Pinpoint the cell where the given text exists, returning its (x, y) midpoint coordinate. 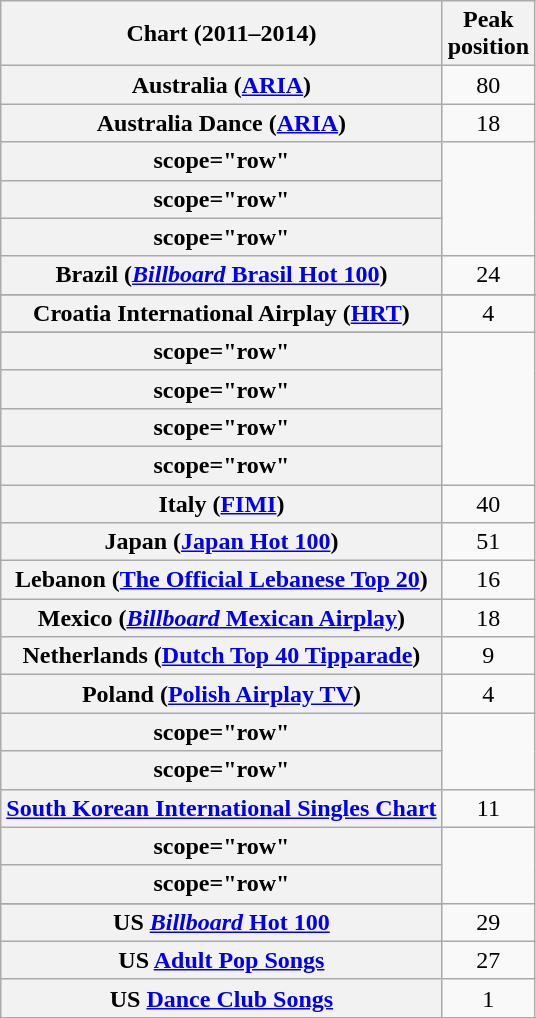
Netherlands (Dutch Top 40 Tipparade) (222, 656)
27 (488, 960)
29 (488, 922)
Croatia International Airplay (HRT) (222, 313)
16 (488, 580)
9 (488, 656)
Peakposition (488, 34)
Poland (Polish Airplay TV) (222, 694)
US Dance Club Songs (222, 998)
51 (488, 542)
US Billboard Hot 100 (222, 922)
Chart (2011–2014) (222, 34)
24 (488, 275)
Brazil (Billboard Brasil Hot 100) (222, 275)
1 (488, 998)
11 (488, 808)
Japan (Japan Hot 100) (222, 542)
US Adult Pop Songs (222, 960)
South Korean International Singles Chart (222, 808)
40 (488, 503)
Australia (ARIA) (222, 85)
Mexico (Billboard Mexican Airplay) (222, 618)
Italy (FIMI) (222, 503)
80 (488, 85)
Lebanon (The Official Lebanese Top 20) (222, 580)
Australia Dance (ARIA) (222, 123)
